Output the (x, y) coordinate of the center of the cell containing the given text.  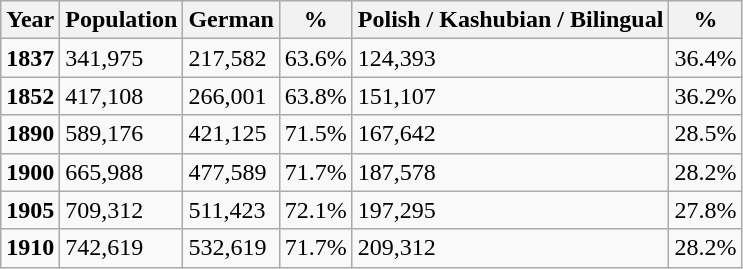
1837 (30, 58)
1900 (30, 172)
28.5% (706, 134)
36.2% (706, 96)
Population (122, 20)
421,125 (231, 134)
1852 (30, 96)
1890 (30, 134)
417,108 (122, 96)
1910 (30, 248)
27.8% (706, 210)
589,176 (122, 134)
1905 (30, 210)
477,589 (231, 172)
Year (30, 20)
341,975 (122, 58)
532,619 (231, 248)
187,578 (510, 172)
72.1% (316, 210)
36.4% (706, 58)
511,423 (231, 210)
742,619 (122, 248)
709,312 (122, 210)
197,295 (510, 210)
266,001 (231, 96)
665,988 (122, 172)
124,393 (510, 58)
German (231, 20)
209,312 (510, 248)
63.6% (316, 58)
63.8% (316, 96)
Polish / Kashubian / Bilingual (510, 20)
151,107 (510, 96)
217,582 (231, 58)
71.5% (316, 134)
167,642 (510, 134)
